Return [x, y] of the center of cell containing provided text 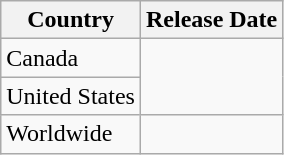
Country [71, 20]
United States [71, 96]
Canada [71, 58]
Worldwide [71, 134]
Release Date [211, 20]
